Output the (X, Y) coordinate of the center of the cell containing the given text.  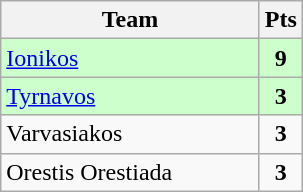
9 (280, 58)
Tyrnavos (130, 96)
Team (130, 20)
Pts (280, 20)
Varvasiakos (130, 134)
Orestis Orestiada (130, 172)
Ionikos (130, 58)
